Identify which cell holds the provided text, then report its [x, y] central coordinate. 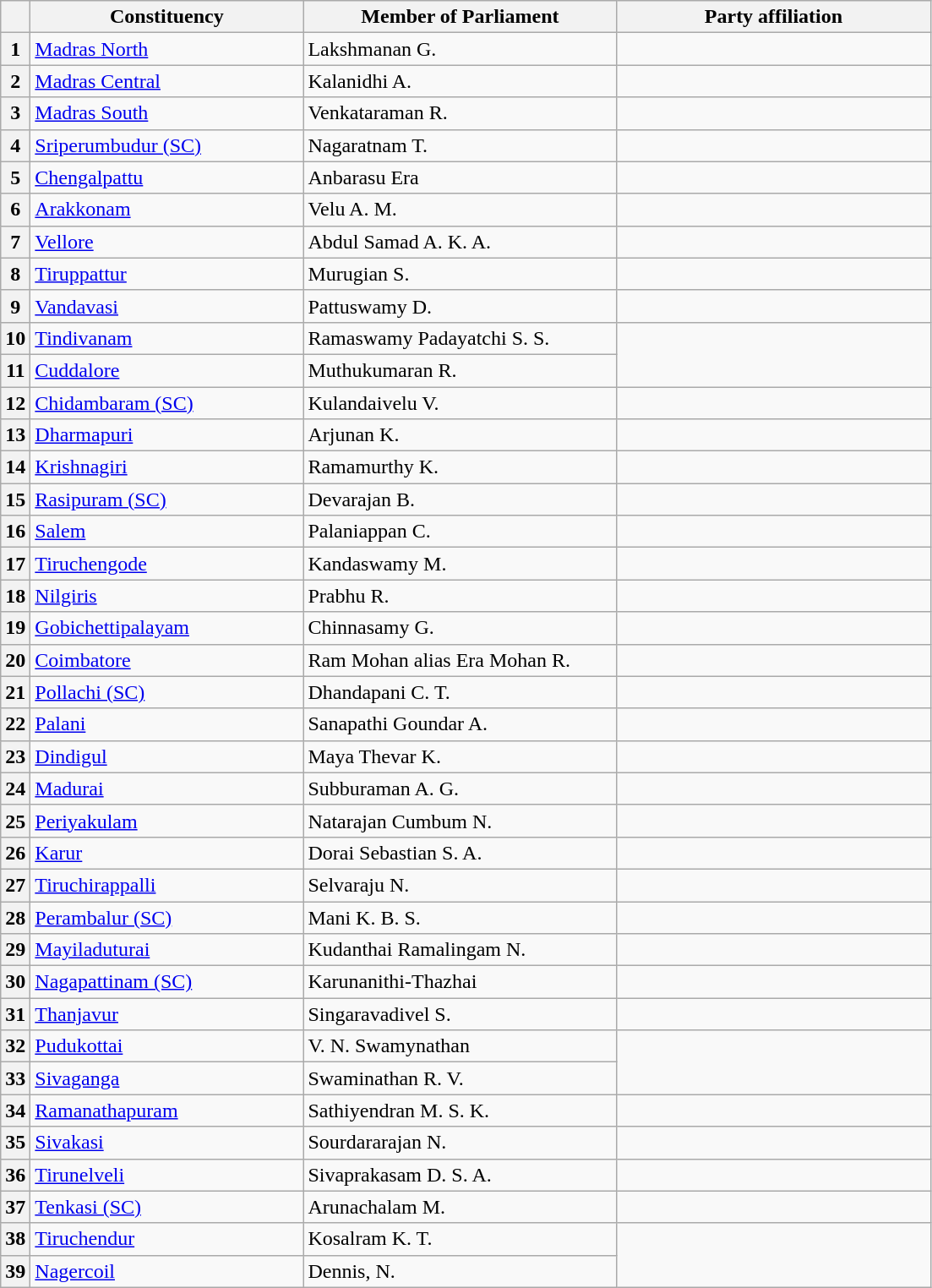
8 [15, 274]
1 [15, 49]
Prabhu R. [460, 596]
Madras North [167, 49]
31 [15, 1014]
Sivaganga [167, 1078]
Ramamurthy K. [460, 467]
39 [15, 1271]
37 [15, 1207]
Murugian S. [460, 274]
Kudanthai Ramalingam N. [460, 950]
Vellore [167, 242]
7 [15, 242]
Perambalur (SC) [167, 917]
Dharmapuri [167, 435]
6 [15, 210]
Nilgiris [167, 596]
Dennis, N. [460, 1271]
36 [15, 1175]
32 [15, 1046]
Periyakulam [167, 821]
Cuddalore [167, 370]
5 [15, 177]
Singaravadivel S. [460, 1014]
Dorai Sebastian S. A. [460, 853]
Lakshmanan G. [460, 49]
Party affiliation [774, 17]
Ramaswamy Padayatchi S. S. [460, 338]
Dhandapani C. T. [460, 692]
15 [15, 499]
20 [15, 660]
12 [15, 403]
33 [15, 1078]
Sriperumbudur (SC) [167, 145]
Tenkasi (SC) [167, 1207]
Pudukottai [167, 1046]
Nagapattinam (SC) [167, 982]
Maya Thevar K. [460, 756]
14 [15, 467]
Madurai [167, 789]
16 [15, 532]
Tiruchendur [167, 1239]
Krishnagiri [167, 467]
Tiruppattur [167, 274]
Member of Parliament [460, 17]
Kalanidhi A. [460, 81]
Sourdararajan N. [460, 1143]
4 [15, 145]
Tiruchengode [167, 564]
Rasipuram (SC) [167, 499]
29 [15, 950]
Mayiladuturai [167, 950]
Sivaprakasam D. S. A. [460, 1175]
11 [15, 370]
Sathiyendran M. S. K. [460, 1111]
Abdul Samad A. K. A. [460, 242]
Madras Central [167, 81]
Dindigul [167, 756]
Sivakasi [167, 1143]
35 [15, 1143]
Tirunelveli [167, 1175]
19 [15, 628]
Kulandaivelu V. [460, 403]
Anbarasu Era [460, 177]
Salem [167, 532]
30 [15, 982]
Gobichettipalayam [167, 628]
Tiruchirappalli [167, 885]
23 [15, 756]
25 [15, 821]
Vandavasi [167, 306]
Mani K. B. S. [460, 917]
28 [15, 917]
Palani [167, 724]
Arjunan K. [460, 435]
Subburaman A. G. [460, 789]
Karunanithi-Thazhai [460, 982]
Karur [167, 853]
3 [15, 113]
27 [15, 885]
10 [15, 338]
18 [15, 596]
Nagercoil [167, 1271]
Devarajan B. [460, 499]
13 [15, 435]
Sanapathi Goundar A. [460, 724]
Constituency [167, 17]
21 [15, 692]
Kosalram K. T. [460, 1239]
Ramanathapuram [167, 1111]
9 [15, 306]
17 [15, 564]
Arakkonam [167, 210]
38 [15, 1239]
34 [15, 1111]
Kandaswamy M. [460, 564]
Natarajan Cumbum N. [460, 821]
26 [15, 853]
Madras South [167, 113]
Selvaraju N. [460, 885]
Muthukumaran R. [460, 370]
Velu A. M. [460, 210]
Tindivanam [167, 338]
Pattuswamy D. [460, 306]
2 [15, 81]
22 [15, 724]
Pollachi (SC) [167, 692]
Coimbatore [167, 660]
Venkataraman R. [460, 113]
24 [15, 789]
Ram Mohan alias Era Mohan R. [460, 660]
Chidambaram (SC) [167, 403]
Palaniappan C. [460, 532]
Arunachalam M. [460, 1207]
Thanjavur [167, 1014]
Swaminathan R. V. [460, 1078]
Chinnasamy G. [460, 628]
Chengalpattu [167, 177]
Nagaratnam T. [460, 145]
V. N. Swamynathan [460, 1046]
